Search for the cell housing the specified text and yield its [X, Y] center coordinate. 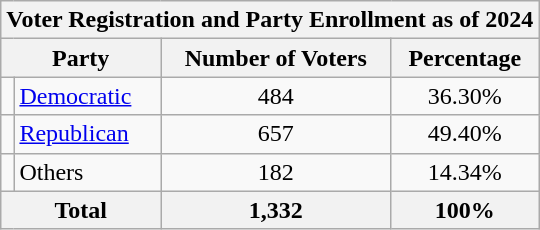
484 [276, 96]
Others [88, 172]
Number of Voters [276, 58]
14.34% [465, 172]
49.40% [465, 134]
1,332 [276, 210]
Party [81, 58]
Republican [88, 134]
Total [81, 210]
Voter Registration and Party Enrollment as of 2024 [270, 20]
Democratic [88, 96]
100% [465, 210]
36.30% [465, 96]
657 [276, 134]
182 [276, 172]
Percentage [465, 58]
